For the text-containing cell, return its midpoint in [X, Y] coordinate format. 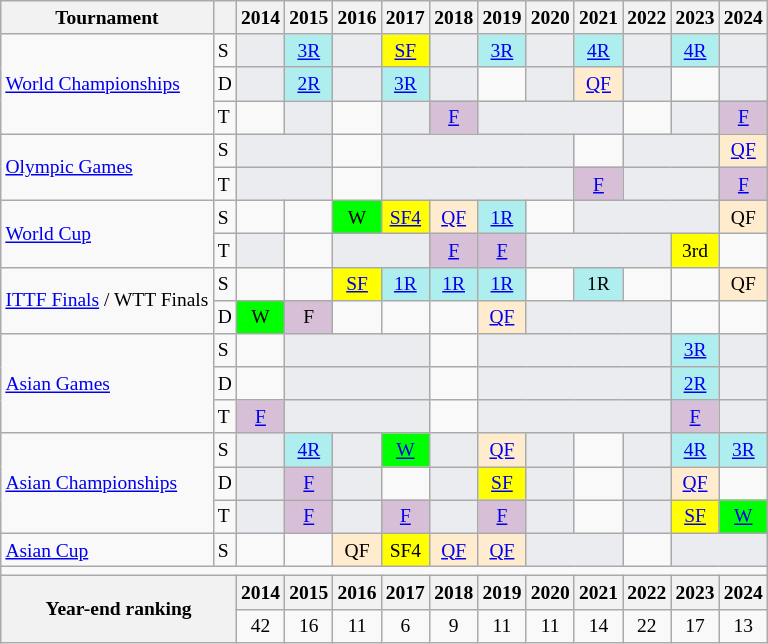
9 [453, 626]
6 [405, 626]
17 [695, 626]
3rd [695, 250]
Year-end ranking [119, 610]
World Cup [107, 234]
Tournament [107, 18]
World Championships [107, 84]
16 [309, 626]
ITTF Finals / WTT Finals [107, 300]
13 [743, 626]
Asian Cup [107, 550]
Asian Championships [107, 483]
Asian Games [107, 384]
Olympic Games [107, 168]
22 [647, 626]
14 [598, 626]
42 [260, 626]
